Provide the (x, y) coordinate of the cell's center where the given text is located.  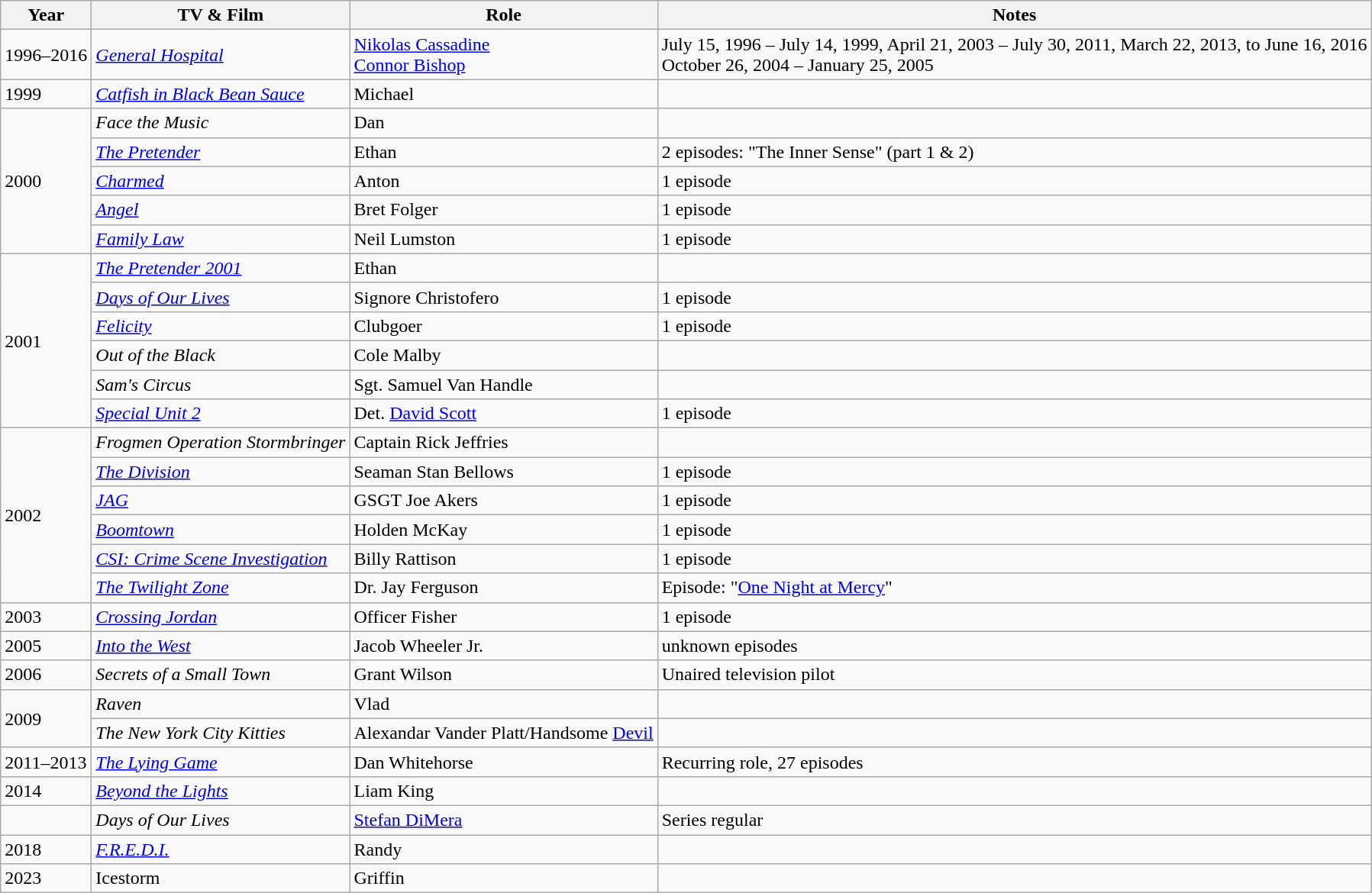
Felicity (221, 326)
2 episodes: "The Inner Sense" (part 1 & 2) (1014, 152)
2006 (46, 675)
Icestorm (221, 878)
Grant Wilson (504, 675)
Charmed (221, 181)
2011–2013 (46, 762)
Secrets of a Small Town (221, 675)
July 15, 1996 – July 14, 1999, April 21, 2003 – July 30, 2011, March 22, 2013, to June 16, 2016 October 26, 2004 – January 25, 2005 (1014, 55)
Stefan DiMera (504, 820)
The Twilight Zone (221, 588)
Holden McKay (504, 530)
Year (46, 15)
2002 (46, 515)
Family Law (221, 239)
2000 (46, 181)
Cole Malby (504, 355)
1996–2016 (46, 55)
Signore Christofero (504, 297)
Unaired television pilot (1014, 675)
The Pretender (221, 152)
Alexandar Vander Platt/Handsome Devil (504, 733)
Vlad (504, 704)
Into the West (221, 646)
Dan (504, 123)
Nikolas CassadineConnor Bishop (504, 55)
The Lying Game (221, 762)
TV & Film (221, 15)
The Division (221, 472)
Angel (221, 210)
1999 (46, 94)
Series regular (1014, 820)
The New York City Kitties (221, 733)
CSI: Crime Scene Investigation (221, 559)
Det. David Scott (504, 414)
Griffin (504, 878)
Frogmen Operation Stormbringer (221, 443)
Notes (1014, 15)
Raven (221, 704)
Billy Rattison (504, 559)
Randy (504, 849)
2023 (46, 878)
Seaman Stan Bellows (504, 472)
Neil Lumston (504, 239)
Face the Music (221, 123)
General Hospital (221, 55)
Out of the Black (221, 355)
2003 (46, 617)
Catfish in Black Bean Sauce (221, 94)
2018 (46, 849)
unknown episodes (1014, 646)
Dan Whitehorse (504, 762)
Sam's Circus (221, 384)
Michael (504, 94)
Captain Rick Jeffries (504, 443)
Anton (504, 181)
Crossing Jordan (221, 617)
Sgt. Samuel Van Handle (504, 384)
Dr. Jay Ferguson (504, 588)
Beyond the Lights (221, 791)
Clubgoer (504, 326)
Episode: "One Night at Mercy" (1014, 588)
GSGT Joe Akers (504, 501)
JAG (221, 501)
Liam King (504, 791)
Bret Folger (504, 210)
Jacob Wheeler Jr. (504, 646)
2009 (46, 718)
2005 (46, 646)
The Pretender 2001 (221, 268)
Recurring role, 27 episodes (1014, 762)
2001 (46, 340)
F.R.E.D.I. (221, 849)
Boomtown (221, 530)
Officer Fisher (504, 617)
Special Unit 2 (221, 414)
Role (504, 15)
2014 (46, 791)
